Output the [x, y] coordinate of the center of the cell containing the given text.  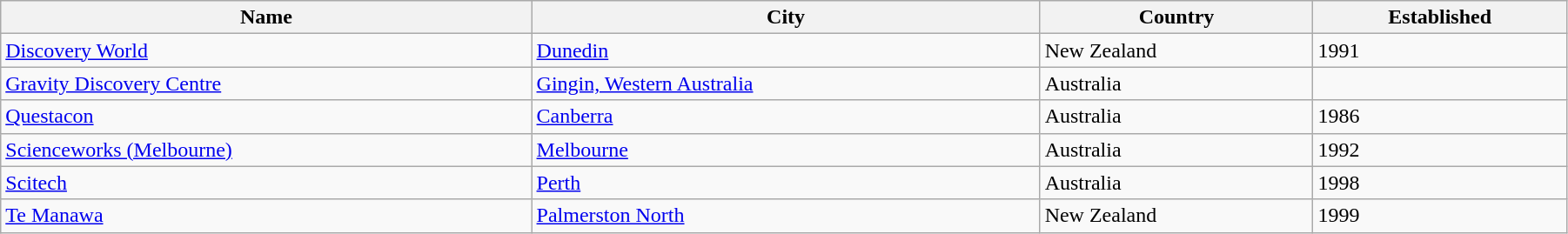
Canberra [786, 117]
Scitech [266, 183]
1986 [1440, 117]
Te Manawa [266, 216]
Gingin, Western Australia [786, 84]
1991 [1440, 50]
Melbourne [786, 150]
Palmerston North [786, 216]
Country [1176, 17]
1998 [1440, 183]
Dunedin [786, 50]
1999 [1440, 216]
Perth [786, 183]
Gravity Discovery Centre [266, 84]
City [786, 17]
Established [1440, 17]
Scienceworks (Melbourne) [266, 150]
Questacon [266, 117]
1992 [1440, 150]
Discovery World [266, 50]
Name [266, 17]
